From the cell containing the given text, extract its center point as (x, y) coordinate. 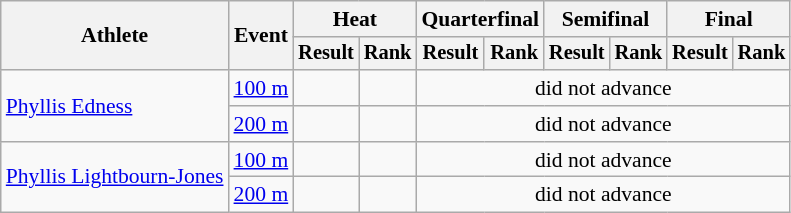
Athlete (115, 36)
Phyllis Edness (115, 106)
Event (262, 36)
Quarterfinal (480, 19)
Phyllis Lightbourn-Jones (115, 178)
Semifinal (606, 19)
Heat (354, 19)
Final (728, 19)
